From the cell containing the given text, extract its center point as (x, y) coordinate. 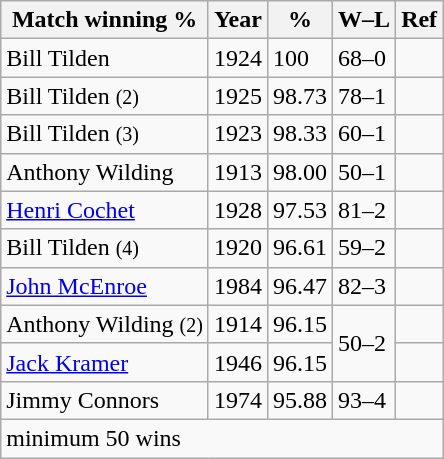
82–3 (364, 286)
Ref (420, 20)
John McEnroe (105, 286)
97.53 (300, 210)
50–1 (364, 172)
1946 (238, 362)
98.73 (300, 96)
W–L (364, 20)
96.61 (300, 248)
% (300, 20)
Match winning % (105, 20)
1925 (238, 96)
60–1 (364, 134)
1928 (238, 210)
1913 (238, 172)
95.88 (300, 400)
Anthony Wilding (105, 172)
1920 (238, 248)
1914 (238, 324)
78–1 (364, 96)
Bill Tilden (3) (105, 134)
1924 (238, 58)
98.00 (300, 172)
Bill Tilden (2) (105, 96)
Bill Tilden (4) (105, 248)
68–0 (364, 58)
Anthony Wilding (2) (105, 324)
Year (238, 20)
minimum 50 wins (222, 438)
Henri Cochet (105, 210)
1974 (238, 400)
96.47 (300, 286)
50–2 (364, 343)
1984 (238, 286)
Jimmy Connors (105, 400)
1923 (238, 134)
93–4 (364, 400)
Jack Kramer (105, 362)
81–2 (364, 210)
100 (300, 58)
98.33 (300, 134)
59–2 (364, 248)
Bill Tilden (105, 58)
